For the text-containing cell, return its midpoint in [x, y] coordinate format. 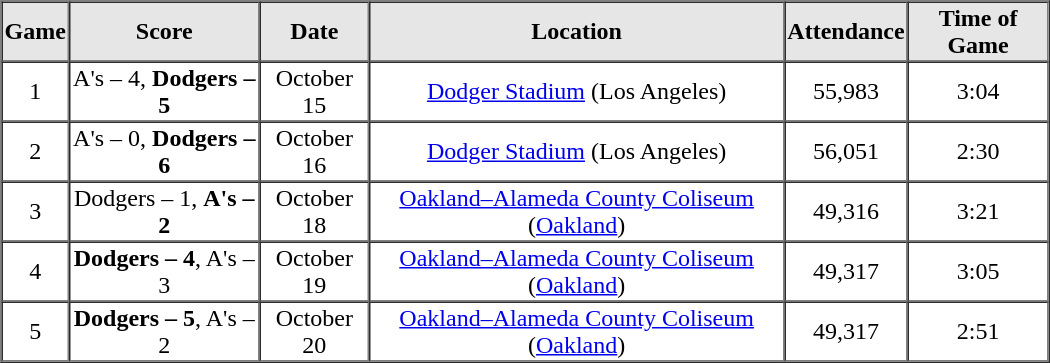
October 18 [314, 212]
5 [36, 332]
A's – 4, Dodgers – 5 [164, 92]
Attendance [846, 32]
56,051 [846, 152]
55,983 [846, 92]
3:05 [978, 272]
October 20 [314, 332]
October 16 [314, 152]
October 19 [314, 272]
2 [36, 152]
3:21 [978, 212]
Date [314, 32]
Game [36, 32]
3:04 [978, 92]
1 [36, 92]
2:30 [978, 152]
Dodgers – 4, A's – 3 [164, 272]
Location [576, 32]
4 [36, 272]
Dodgers – 1, A's – 2 [164, 212]
49,316 [846, 212]
Time of Game [978, 32]
October 15 [314, 92]
A's – 0, Dodgers – 6 [164, 152]
Dodgers – 5, A's – 2 [164, 332]
3 [36, 212]
2:51 [978, 332]
Score [164, 32]
